Return the [X, Y] coordinate for the center point of the cell that contains the specified text.  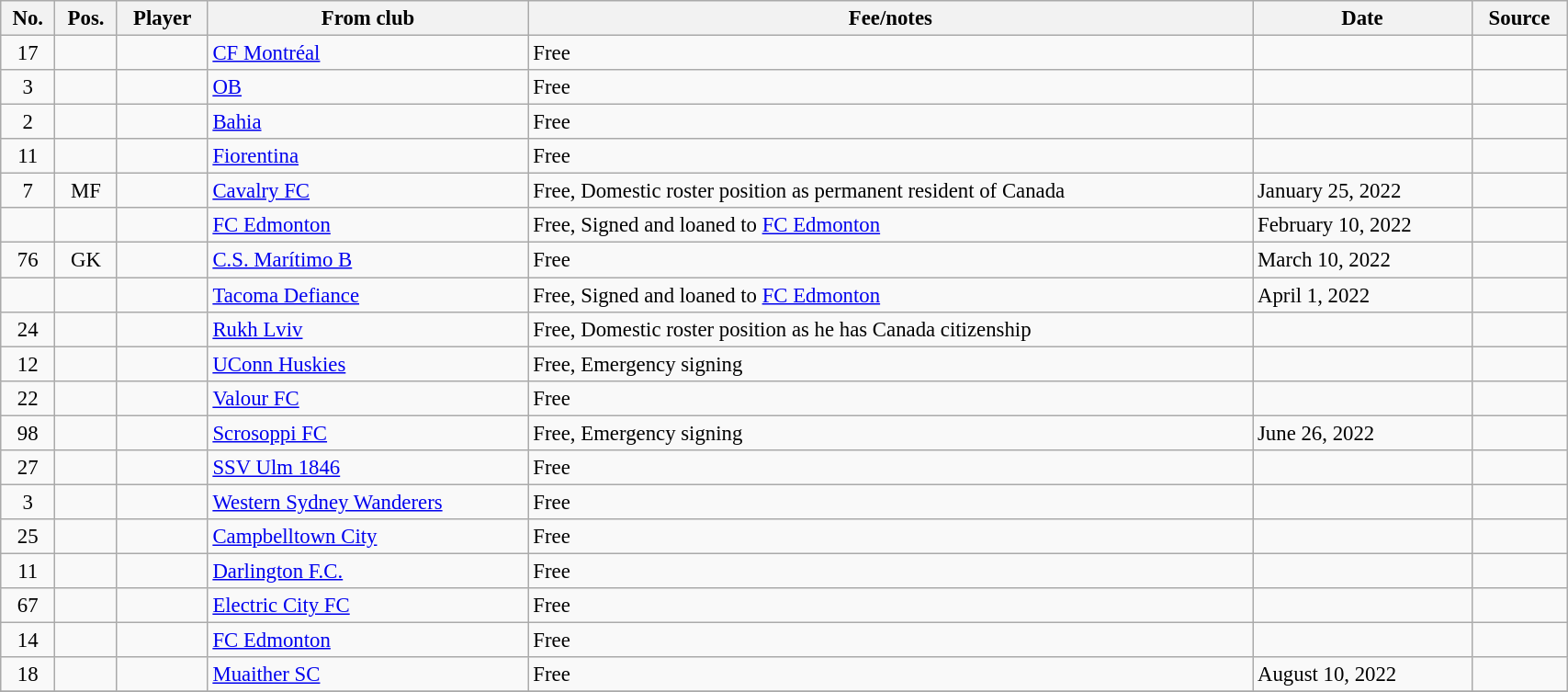
Muaither SC [367, 675]
Rukh Lviv [367, 329]
Player [162, 18]
25 [28, 537]
No. [28, 18]
7 [28, 191]
17 [28, 53]
GK [86, 260]
March 10, 2022 [1362, 260]
Campbelltown City [367, 537]
Date [1362, 18]
C.S. Marítimo B [367, 260]
Scrosoppi FC [367, 433]
18 [28, 675]
January 25, 2022 [1362, 191]
27 [28, 468]
2 [28, 122]
SSV Ulm 1846 [367, 468]
76 [28, 260]
August 10, 2022 [1362, 675]
67 [28, 606]
12 [28, 364]
22 [28, 398]
OB [367, 87]
24 [28, 329]
14 [28, 641]
UConn Huskies [367, 364]
Cavalry FC [367, 191]
Darlington F.C. [367, 571]
Source [1519, 18]
98 [28, 433]
Fee/notes [891, 18]
CF Montréal [367, 53]
Tacoma Defiance [367, 295]
Pos. [86, 18]
From club [367, 18]
February 10, 2022 [1362, 225]
Valour FC [367, 398]
June 26, 2022 [1362, 433]
Free, Domestic roster position as he has Canada citizenship [891, 329]
Fiorentina [367, 156]
Bahia [367, 122]
Electric City FC [367, 606]
MF [86, 191]
Free, Domestic roster position as permanent resident of Canada [891, 191]
April 1, 2022 [1362, 295]
Western Sydney Wanderers [367, 502]
